Output the (x, y) coordinate of the center of the cell containing the given text.  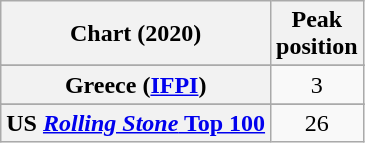
3 (317, 85)
US Rolling Stone Top 100 (136, 123)
Chart (2020) (136, 34)
Greece (IFPI) (136, 85)
Peak position (317, 34)
26 (317, 123)
